Return (X, Y) of the center of cell containing provided text 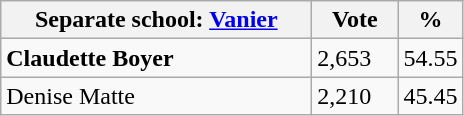
2,653 (355, 58)
54.55 (430, 58)
% (430, 20)
Denise Matte (156, 96)
Claudette Boyer (156, 58)
2,210 (355, 96)
45.45 (430, 96)
Vote (355, 20)
Separate school: Vanier (156, 20)
